Provide the [x, y] coordinate of the cell's center where the given text is located.  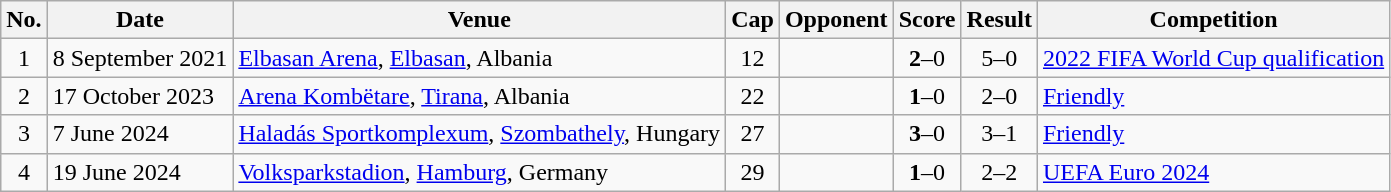
2022 FIFA World Cup qualification [1213, 58]
4 [24, 172]
UEFA Euro 2024 [1213, 172]
Result [999, 20]
Competition [1213, 20]
No. [24, 20]
Venue [480, 20]
Elbasan Arena, Elbasan, Albania [480, 58]
1 [24, 58]
29 [753, 172]
17 October 2023 [140, 96]
Score [927, 20]
3–1 [999, 134]
3–0 [927, 134]
Haladás Sportkomplexum, Szombathely, Hungary [480, 134]
Arena Kombëtare, Tirana, Albania [480, 96]
12 [753, 58]
Date [140, 20]
27 [753, 134]
Cap [753, 20]
19 June 2024 [140, 172]
3 [24, 134]
Volksparkstadion, Hamburg, Germany [480, 172]
7 June 2024 [140, 134]
2–2 [999, 172]
5–0 [999, 58]
Opponent [836, 20]
2 [24, 96]
22 [753, 96]
8 September 2021 [140, 58]
